Determine the [x, y] coordinate at the center of the cell enclosing the given text.  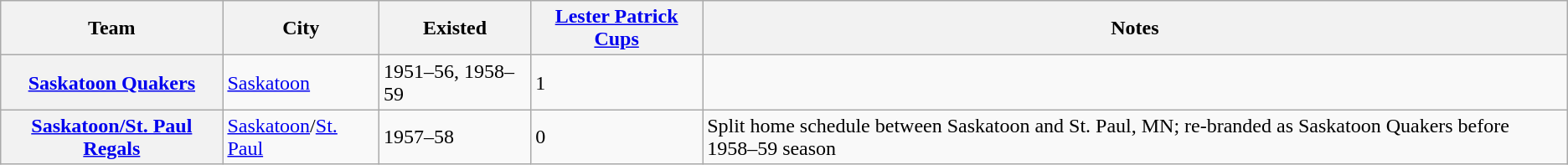
Saskatoon Quakers [112, 82]
Split home schedule between Saskatoon and St. Paul, MN; re-branded as Saskatoon Quakers before 1958–59 season [1136, 137]
Saskatoon [301, 82]
0 [616, 137]
1957–58 [454, 137]
Team [112, 28]
Saskatoon/St. Paul [301, 137]
1951–56, 1958–59 [454, 82]
Saskatoon/St. Paul Regals [112, 137]
1 [616, 82]
Notes [1136, 28]
City [301, 28]
Existed [454, 28]
Lester Patrick Cups [616, 28]
